Locate the cell with the specified text and output its (x, y) center coordinate. 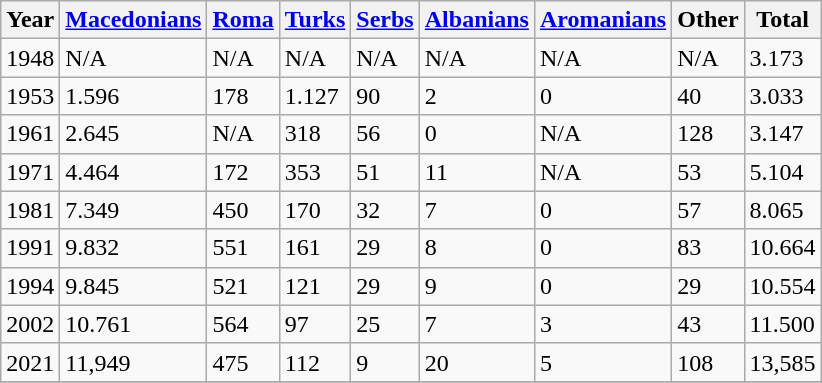
1994 (30, 286)
Total (782, 20)
1948 (30, 58)
40 (708, 96)
1991 (30, 248)
Albanians (476, 20)
90 (385, 96)
10.664 (782, 248)
551 (243, 248)
318 (315, 134)
10.554 (782, 286)
1.127 (315, 96)
2002 (30, 324)
9.845 (134, 286)
3.173 (782, 58)
450 (243, 210)
8.065 (782, 210)
1981 (30, 210)
Serbs (385, 20)
Other (708, 20)
11.500 (782, 324)
353 (315, 172)
4.464 (134, 172)
475 (243, 362)
178 (243, 96)
161 (315, 248)
172 (243, 172)
13,585 (782, 362)
3.147 (782, 134)
56 (385, 134)
7.349 (134, 210)
108 (708, 362)
10.761 (134, 324)
9.832 (134, 248)
20 (476, 362)
128 (708, 134)
97 (315, 324)
5.104 (782, 172)
32 (385, 210)
25 (385, 324)
11,949 (134, 362)
1961 (30, 134)
564 (243, 324)
1971 (30, 172)
Aromanians (602, 20)
57 (708, 210)
112 (315, 362)
Year (30, 20)
2 (476, 96)
170 (315, 210)
Turks (315, 20)
43 (708, 324)
Roma (243, 20)
5 (602, 362)
Macedonians (134, 20)
521 (243, 286)
3 (602, 324)
53 (708, 172)
2021 (30, 362)
11 (476, 172)
1.596 (134, 96)
83 (708, 248)
3.033 (782, 96)
1953 (30, 96)
121 (315, 286)
2.645 (134, 134)
51 (385, 172)
8 (476, 248)
